For the text-containing cell, return its midpoint in [X, Y] coordinate format. 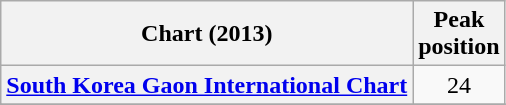
24 [459, 85]
Peakposition [459, 34]
Chart (2013) [207, 34]
South Korea Gaon International Chart [207, 85]
